Return the [x, y] coordinate for the center point of the cell that contains the specified text.  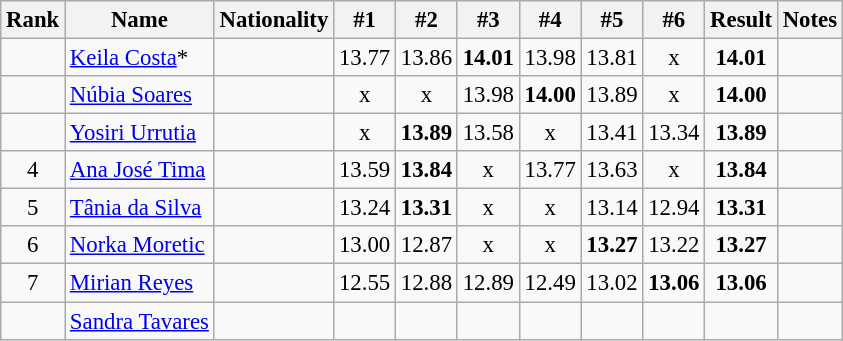
13.02 [612, 283]
6 [33, 245]
#4 [550, 20]
Ana José Tima [140, 170]
13.41 [612, 133]
#1 [365, 20]
13.59 [365, 170]
12.88 [427, 283]
Name [140, 20]
Núbia Soares [140, 95]
12.87 [427, 245]
#2 [427, 20]
Rank [33, 20]
12.89 [488, 283]
Keila Costa* [140, 58]
13.22 [674, 245]
Norka Moretic [140, 245]
Mirian Reyes [140, 283]
Yosiri Urrutia [140, 133]
#3 [488, 20]
13.34 [674, 133]
13.81 [612, 58]
13.24 [365, 208]
4 [33, 170]
Notes [810, 20]
Result [742, 20]
7 [33, 283]
#5 [612, 20]
Tânia da Silva [140, 208]
Nationality [274, 20]
Sandra Tavares [140, 321]
13.00 [365, 245]
5 [33, 208]
12.94 [674, 208]
12.55 [365, 283]
13.63 [612, 170]
13.86 [427, 58]
13.58 [488, 133]
13.14 [612, 208]
12.49 [550, 283]
#6 [674, 20]
